Provide the [x, y] coordinate of the cell's center where the given text is located.  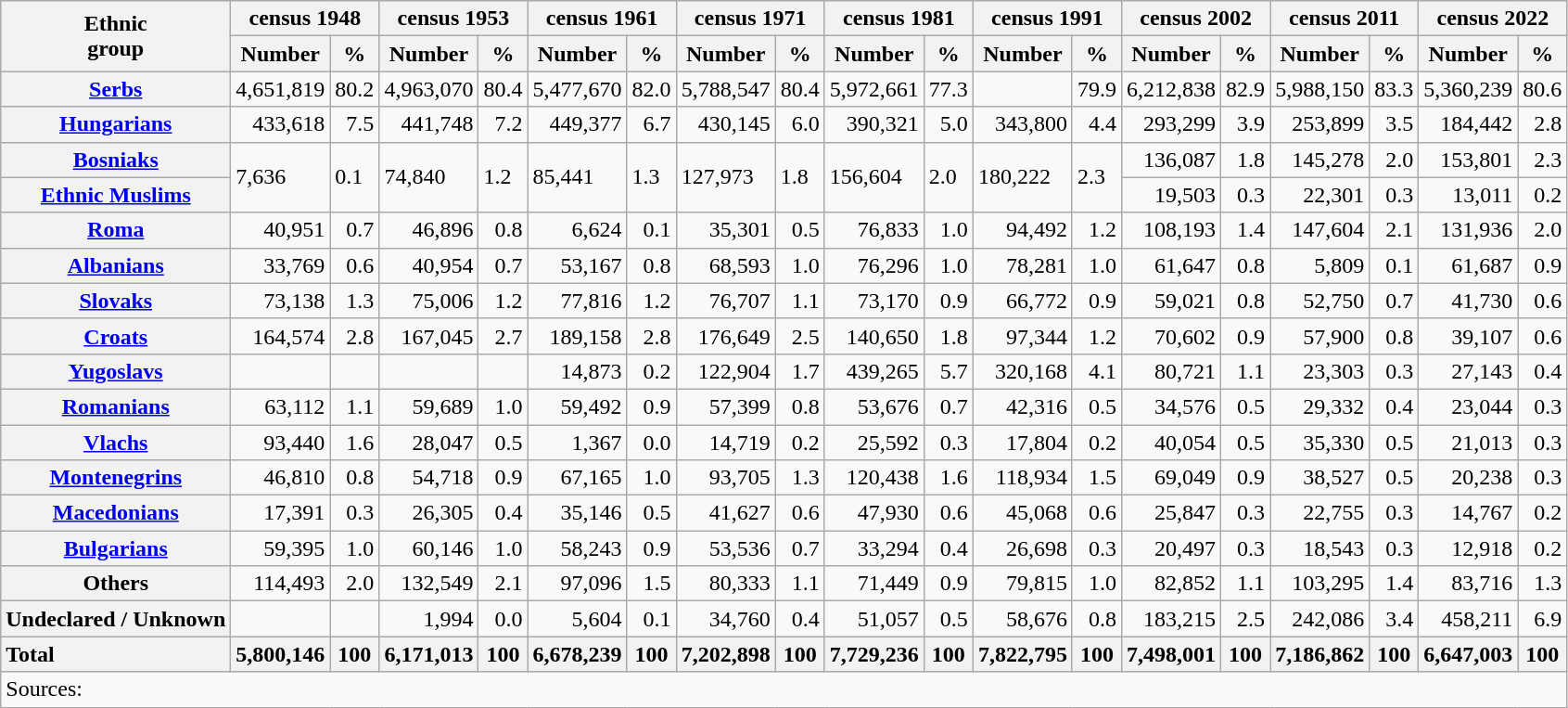
97,344 [1022, 336]
58,243 [577, 548]
127,973 [725, 177]
Macedonians [116, 513]
58,676 [1022, 619]
57,399 [725, 406]
320,168 [1022, 371]
132,549 [428, 584]
103,295 [1320, 584]
97,096 [577, 584]
145,278 [1320, 160]
23,303 [1320, 371]
61,687 [1469, 265]
136,087 [1172, 160]
5,972,661 [873, 89]
71,449 [873, 584]
52,750 [1320, 301]
80.2 [354, 89]
60,146 [428, 548]
51,057 [873, 619]
93,705 [725, 478]
25,847 [1172, 513]
Ethnicgroup [116, 36]
54,718 [428, 478]
140,650 [873, 336]
17,391 [280, 513]
118,934 [1022, 478]
441,748 [428, 124]
59,689 [428, 406]
4,963,070 [428, 89]
Vlachs [116, 443]
94,492 [1022, 230]
131,936 [1469, 230]
34,760 [725, 619]
6.7 [651, 124]
Hungarians [116, 124]
147,604 [1320, 230]
census 1948 [305, 19]
40,954 [428, 265]
6,212,838 [1172, 89]
153,801 [1469, 160]
3.4 [1395, 619]
4,651,819 [280, 89]
82.0 [651, 89]
1,367 [577, 443]
5,360,239 [1469, 89]
164,574 [280, 336]
59,492 [577, 406]
80.6 [1543, 89]
6,647,003 [1469, 654]
4.4 [1096, 124]
7,202,898 [725, 654]
census 1981 [899, 19]
184,442 [1469, 124]
35,330 [1320, 443]
122,904 [725, 371]
390,321 [873, 124]
7,498,001 [1172, 654]
Yugoslavs [116, 371]
183,215 [1172, 619]
73,170 [873, 301]
79,815 [1022, 584]
7,822,795 [1022, 654]
5,988,150 [1320, 89]
17,804 [1022, 443]
3.9 [1246, 124]
458,211 [1469, 619]
76,707 [725, 301]
12,918 [1469, 548]
26,305 [428, 513]
156,604 [873, 177]
26,698 [1022, 548]
census 2011 [1345, 19]
Croats [116, 336]
23,044 [1469, 406]
Sources: [784, 689]
83,716 [1469, 584]
40,951 [280, 230]
180,222 [1022, 177]
29,332 [1320, 406]
46,810 [280, 478]
76,833 [873, 230]
Others [116, 584]
20,497 [1172, 548]
41,627 [725, 513]
25,592 [873, 443]
167,045 [428, 336]
Montenegrins [116, 478]
63,112 [280, 406]
53,676 [873, 406]
80,333 [725, 584]
Albanians [116, 265]
18,543 [1320, 548]
5.7 [948, 371]
38,527 [1320, 478]
68,593 [725, 265]
35,301 [725, 230]
5.0 [948, 124]
Serbs [116, 89]
Ethnic Muslims [116, 195]
74,840 [428, 177]
47,930 [873, 513]
Total [116, 654]
census 1971 [750, 19]
253,899 [1320, 124]
66,772 [1022, 301]
33,294 [873, 548]
1,994 [428, 619]
7.2 [503, 124]
78,281 [1022, 265]
19,503 [1172, 195]
82.9 [1246, 89]
6.0 [799, 124]
5,809 [1320, 265]
Undeclared / Unknown [116, 619]
293,299 [1172, 124]
85,441 [577, 177]
census 1991 [1047, 19]
57,900 [1320, 336]
6.9 [1543, 619]
80,721 [1172, 371]
13,011 [1469, 195]
22,755 [1320, 513]
7,186,862 [1320, 654]
70,602 [1172, 336]
14,767 [1469, 513]
14,873 [577, 371]
5,477,670 [577, 89]
28,047 [428, 443]
census 1961 [602, 19]
21,013 [1469, 443]
Bulgarians [116, 548]
59,395 [280, 548]
61,647 [1172, 265]
93,440 [280, 443]
77,816 [577, 301]
242,086 [1320, 619]
75,006 [428, 301]
76,296 [873, 265]
1.7 [799, 371]
2.7 [503, 336]
Romanians [116, 406]
census 2022 [1493, 19]
Roma [116, 230]
189,158 [577, 336]
45,068 [1022, 513]
27,143 [1469, 371]
83.3 [1395, 89]
59,021 [1172, 301]
6,171,013 [428, 654]
39,107 [1469, 336]
42,316 [1022, 406]
22,301 [1320, 195]
6,624 [577, 230]
4.1 [1096, 371]
Slovaks [116, 301]
14,719 [725, 443]
40,054 [1172, 443]
5,604 [577, 619]
35,146 [577, 513]
439,265 [873, 371]
6,678,239 [577, 654]
7.5 [354, 124]
20,238 [1469, 478]
433,618 [280, 124]
53,167 [577, 265]
34,576 [1172, 406]
449,377 [577, 124]
5,800,146 [280, 654]
67,165 [577, 478]
430,145 [725, 124]
69,049 [1172, 478]
53,536 [725, 548]
5,788,547 [725, 89]
108,193 [1172, 230]
77.3 [948, 89]
114,493 [280, 584]
33,769 [280, 265]
79.9 [1096, 89]
120,438 [873, 478]
46,896 [428, 230]
41,730 [1469, 301]
176,649 [725, 336]
7,636 [280, 177]
343,800 [1022, 124]
73,138 [280, 301]
7,729,236 [873, 654]
3.5 [1395, 124]
census 2002 [1196, 19]
Bosniaks [116, 160]
census 1953 [453, 19]
82,852 [1172, 584]
